Determine the (x, y) coordinate at the center of the cell enclosing the given text.  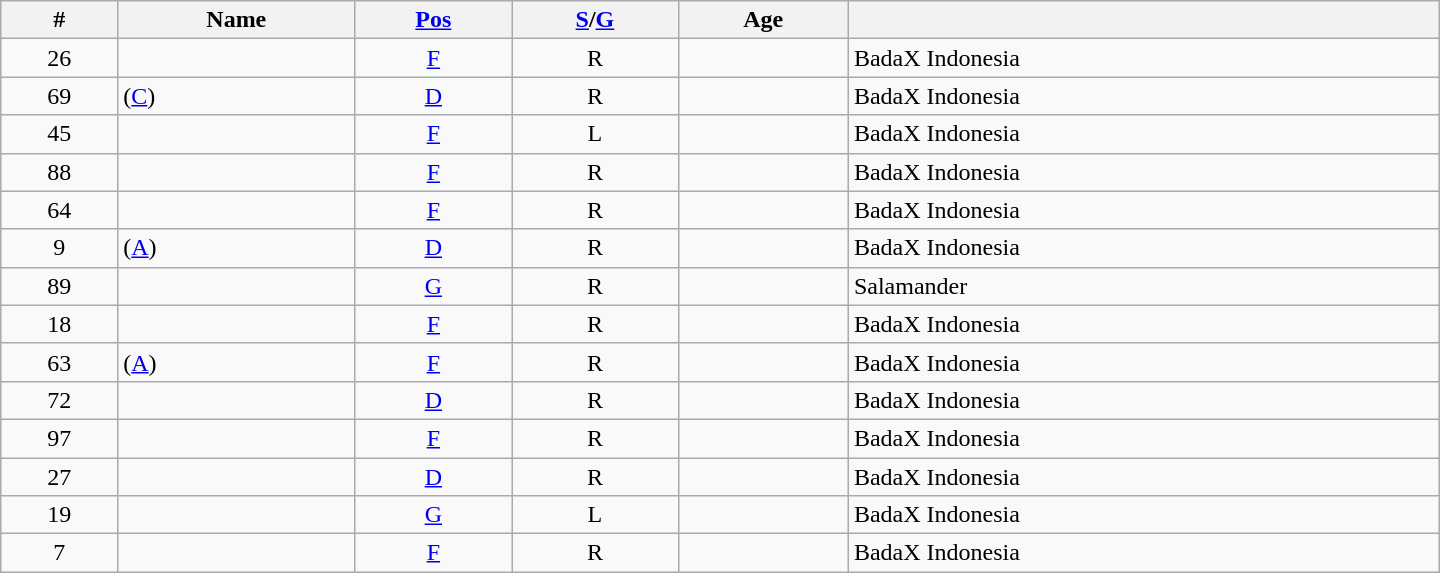
Salamander (1144, 286)
Age (763, 20)
45 (60, 134)
Name (236, 20)
89 (60, 286)
63 (60, 362)
19 (60, 515)
97 (60, 438)
7 (60, 553)
64 (60, 210)
18 (60, 324)
69 (60, 96)
26 (60, 58)
88 (60, 172)
Pos (434, 20)
(C) (236, 96)
# (60, 20)
72 (60, 400)
27 (60, 477)
S/G (595, 20)
9 (60, 248)
